Provide the (x, y) coordinate of the cell's center where the given text is located.  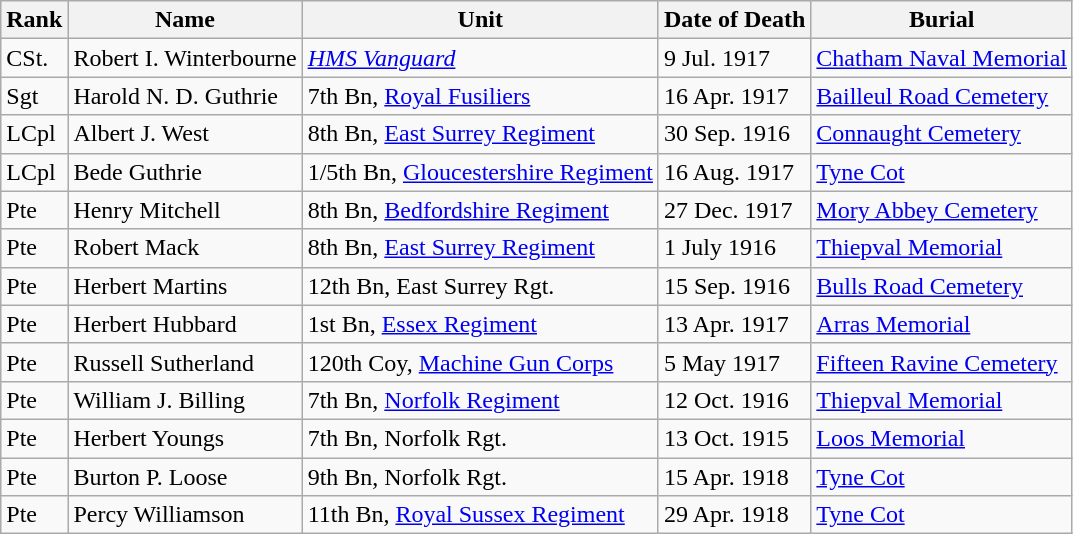
Sgt (34, 96)
Bailleul Road Cemetery (942, 96)
29 Apr. 1918 (734, 515)
Burton P. Loose (185, 477)
120th Coy, Machine Gun Corps (480, 362)
30 Sep. 1916 (734, 134)
16 Apr. 1917 (734, 96)
13 Oct. 1915 (734, 438)
Russell Sutherland (185, 362)
Herbert Martins (185, 286)
Herbert Hubbard (185, 324)
1st Bn, Essex Regiment (480, 324)
Burial (942, 20)
27 Dec. 1917 (734, 210)
7th Bn, Norfolk Regiment (480, 400)
13 Apr. 1917 (734, 324)
7th Bn, Royal Fusiliers (480, 96)
Fifteen Ravine Cemetery (942, 362)
Arras Memorial (942, 324)
Harold N. D. Guthrie (185, 96)
15 Sep. 1916 (734, 286)
Robert Mack (185, 248)
Mory Abbey Cemetery (942, 210)
Bede Guthrie (185, 172)
HMS Vanguard (480, 58)
Chatham Naval Memorial (942, 58)
Bulls Road Cemetery (942, 286)
1/5th Bn, Gloucestershire Regiment (480, 172)
16 Aug. 1917 (734, 172)
Connaught Cemetery (942, 134)
Date of Death (734, 20)
11th Bn, Royal Sussex Regiment (480, 515)
Robert I. Winterbourne (185, 58)
5 May 1917 (734, 362)
CSt. (34, 58)
Herbert Youngs (185, 438)
Name (185, 20)
9 Jul. 1917 (734, 58)
Percy Williamson (185, 515)
12 Oct. 1916 (734, 400)
William J. Billing (185, 400)
Unit (480, 20)
Loos Memorial (942, 438)
Rank (34, 20)
Henry Mitchell (185, 210)
9th Bn, Norfolk Rgt. (480, 477)
7th Bn, Norfolk Rgt. (480, 438)
15 Apr. 1918 (734, 477)
1 July 1916 (734, 248)
Albert J. West (185, 134)
8th Bn, Bedfordshire Regiment (480, 210)
12th Bn, East Surrey Rgt. (480, 286)
